Provide the (x, y) coordinate of the cell's center where the given text is located.  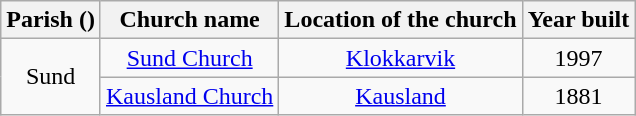
Sund Church (189, 58)
Parish () (51, 20)
Klokkarvik (400, 58)
1881 (578, 96)
Church name (189, 20)
Year built (578, 20)
Sund (51, 77)
Kausland Church (189, 96)
Location of the church (400, 20)
1997 (578, 58)
Kausland (400, 96)
